Determine the [X, Y] coordinate at the center of the cell enclosing the given text.  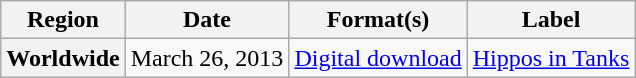
Region [63, 20]
Hippos in Tanks [551, 58]
Digital download [378, 58]
March 26, 2013 [207, 58]
Worldwide [63, 58]
Label [551, 20]
Date [207, 20]
Format(s) [378, 20]
